Output the [x, y] coordinate of the center of the cell containing the given text.  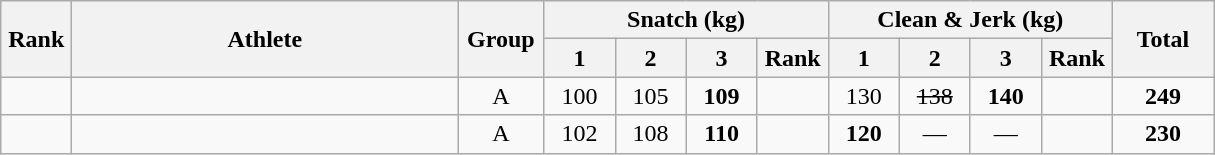
109 [722, 96]
105 [650, 96]
Group [501, 39]
108 [650, 134]
249 [1162, 96]
130 [864, 96]
100 [580, 96]
Snatch (kg) [686, 20]
230 [1162, 134]
Total [1162, 39]
120 [864, 134]
102 [580, 134]
140 [1006, 96]
138 [934, 96]
Clean & Jerk (kg) [970, 20]
110 [722, 134]
Athlete [265, 39]
